Find where the given text appears and provide that cell's center as [x, y] coordinate. 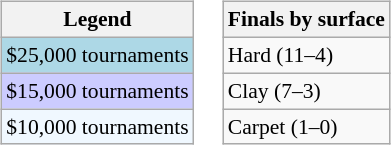
Clay (7–3) [306, 91]
Legend [97, 20]
$15,000 tournaments [97, 91]
$10,000 tournaments [97, 127]
Carpet (1–0) [306, 127]
Hard (11–4) [306, 55]
$25,000 tournaments [97, 55]
Finals by surface [306, 20]
